Provide the [X, Y] coordinate of the cell's center where the given text is located.  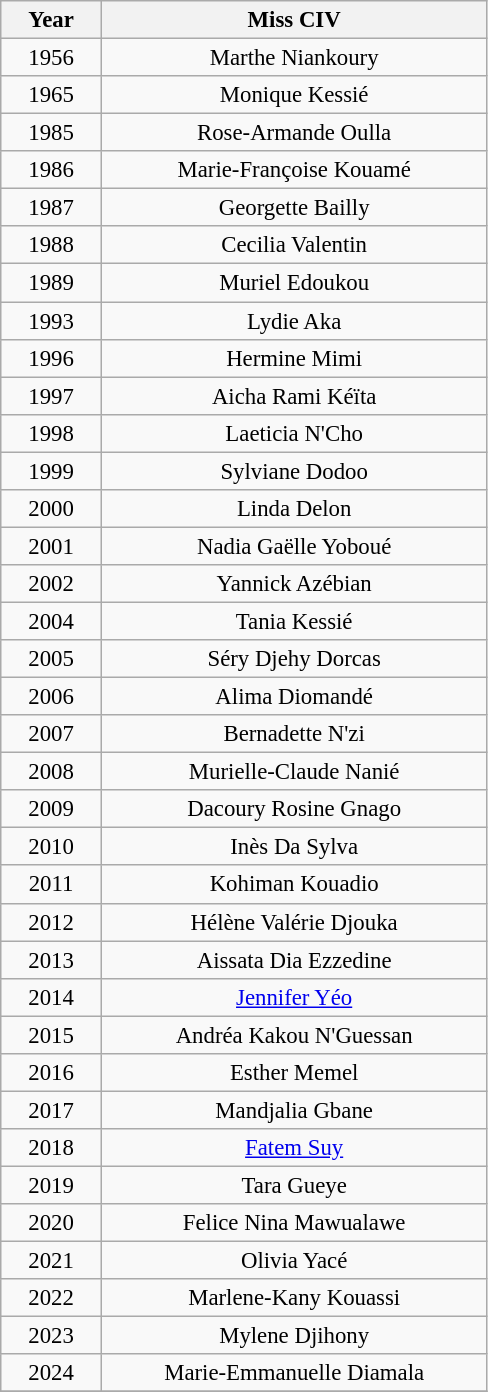
Tara Gueye [294, 1185]
Kohiman Kouadio [294, 885]
2006 [52, 697]
Bernadette N'zi [294, 734]
Tania Kessié [294, 621]
Fatem Suy [294, 1148]
2011 [52, 885]
1956 [52, 58]
1996 [52, 358]
2004 [52, 621]
1985 [52, 133]
2012 [52, 922]
Sylviane Dodoo [294, 471]
2014 [52, 997]
2015 [52, 1035]
1993 [52, 321]
2018 [52, 1148]
2005 [52, 659]
Felice Nina Mawualawe [294, 1223]
2013 [52, 960]
1999 [52, 471]
2017 [52, 1110]
Olivia Yacé [294, 1261]
2016 [52, 1073]
Cecilia Valentin [294, 245]
Séry Djehy Dorcas [294, 659]
2024 [52, 1373]
Marlene-Kany Kouassi [294, 1298]
1987 [52, 208]
Lydie Aka [294, 321]
2008 [52, 772]
1988 [52, 245]
Aicha Rami Kéïta [294, 396]
1986 [52, 170]
Hermine Mimi [294, 358]
Mandjalia Gbane [294, 1110]
Andréa Kakou N'Guessan [294, 1035]
Marthe Niankoury [294, 58]
Marie-Françoise Kouamé [294, 170]
Murielle-Claude Nanié [294, 772]
Monique Kessié [294, 95]
Muriel Edoukou [294, 283]
Laeticia N'Cho [294, 433]
Alima Diomandé [294, 697]
Linda Delon [294, 509]
1965 [52, 95]
Georgette Bailly [294, 208]
1998 [52, 433]
2022 [52, 1298]
Rose-Armande Oulla [294, 133]
Yannick Azébian [294, 584]
Aissata Dia Ezzedine [294, 960]
2007 [52, 734]
2001 [52, 546]
Miss CIV [294, 20]
Dacoury Rosine Gnago [294, 809]
Marie-Emmanuelle Diamala [294, 1373]
Jennifer Yéo [294, 997]
2010 [52, 847]
2023 [52, 1336]
Nadia Gaëlle Yoboué [294, 546]
2009 [52, 809]
1997 [52, 396]
Mylene Djihony [294, 1336]
2020 [52, 1223]
1989 [52, 283]
2002 [52, 584]
Inès Da Sylva [294, 847]
Hélène Valérie Djouka [294, 922]
2019 [52, 1185]
2021 [52, 1261]
Year [52, 20]
2000 [52, 509]
Esther Memel [294, 1073]
